Locate the cell with the specified text and output its (x, y) center coordinate. 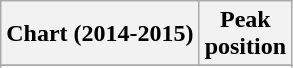
Peak position (245, 34)
Chart (2014-2015) (100, 34)
